Find where the given text appears and provide that cell's center as (x, y) coordinate. 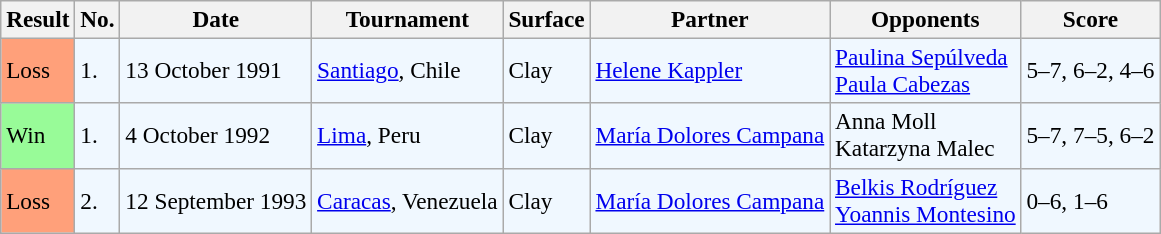
Belkis Rodríguez Yoannis Montesino (926, 200)
Score (1090, 19)
Caracas, Venezuela (408, 200)
Result (38, 19)
No. (98, 19)
Partner (710, 19)
5–7, 6–2, 4–6 (1090, 70)
Tournament (408, 19)
2. (98, 200)
Anna Moll Katarzyna Malec (926, 136)
0–6, 1–6 (1090, 200)
5–7, 7–5, 6–2 (1090, 136)
Santiago, Chile (408, 70)
Helene Kappler (710, 70)
Surface (546, 19)
Paulina Sepúlveda Paula Cabezas (926, 70)
Win (38, 136)
4 October 1992 (216, 136)
13 October 1991 (216, 70)
12 September 1993 (216, 200)
Opponents (926, 19)
Lima, Peru (408, 136)
Date (216, 19)
